From the cell containing the given text, extract its center point as (x, y) coordinate. 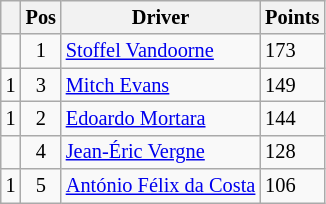
144 (292, 118)
128 (292, 152)
Stoffel Vandoorne (160, 51)
Pos (41, 17)
Jean-Éric Vergne (160, 152)
5 (41, 186)
3 (41, 85)
Driver (160, 17)
António Félix da Costa (160, 186)
173 (292, 51)
4 (41, 152)
106 (292, 186)
Points (292, 17)
149 (292, 85)
Edoardo Mortara (160, 118)
Mitch Evans (160, 85)
2 (41, 118)
